Detect which cell encompasses the target text, then output its (X, Y) center coordinate. 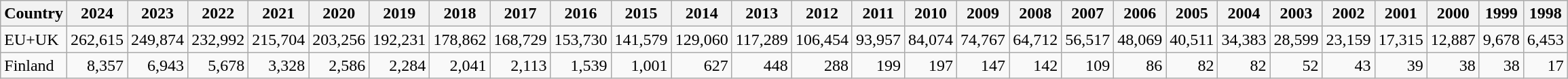
8,357 (96, 65)
2002 (1348, 14)
142 (1036, 65)
39 (1401, 65)
74,767 (983, 39)
2003 (1296, 14)
40,511 (1192, 39)
106,454 (821, 39)
43 (1348, 65)
2007 (1087, 14)
288 (821, 65)
141,579 (641, 39)
109 (1087, 65)
2006 (1140, 14)
17,315 (1401, 39)
34,383 (1244, 39)
199 (878, 65)
215,704 (278, 39)
5,678 (219, 65)
52 (1296, 65)
2022 (219, 14)
2019 (399, 14)
28,599 (1296, 39)
12,887 (1453, 39)
2012 (821, 14)
2004 (1244, 14)
1,539 (581, 65)
168,729 (520, 39)
6,943 (157, 65)
Country (34, 14)
147 (983, 65)
1,001 (641, 65)
203,256 (339, 39)
197 (930, 65)
448 (762, 65)
93,957 (878, 39)
84,074 (930, 39)
2021 (278, 14)
262,615 (96, 39)
192,231 (399, 39)
6,453 (1545, 39)
3,328 (278, 65)
232,992 (219, 39)
117,289 (762, 39)
2011 (878, 14)
2001 (1401, 14)
2,041 (460, 65)
249,874 (157, 39)
2005 (1192, 14)
64,712 (1036, 39)
2009 (983, 14)
2,284 (399, 65)
129,060 (702, 39)
2024 (96, 14)
EU+UK (34, 39)
Finland (34, 65)
2008 (1036, 14)
2,113 (520, 65)
1998 (1545, 14)
56,517 (1087, 39)
2014 (702, 14)
2020 (339, 14)
627 (702, 65)
2018 (460, 14)
2015 (641, 14)
2023 (157, 14)
2017 (520, 14)
2013 (762, 14)
1999 (1501, 14)
2000 (1453, 14)
2,586 (339, 65)
153,730 (581, 39)
17 (1545, 65)
86 (1140, 65)
2010 (930, 14)
2016 (581, 14)
23,159 (1348, 39)
178,862 (460, 39)
48,069 (1140, 39)
9,678 (1501, 39)
